Return [x, y] of the center of cell containing provided text 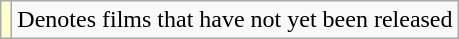
Denotes films that have not yet been released [235, 20]
